Identify which cell holds the provided text, then report its [x, y] central coordinate. 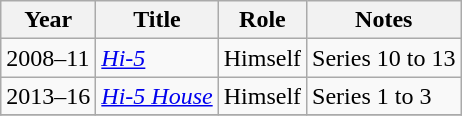
2013–16 [48, 96]
Hi-5 House [157, 96]
Title [157, 20]
Series 10 to 13 [384, 58]
Notes [384, 20]
2008–11 [48, 58]
Series 1 to 3 [384, 96]
Role [262, 20]
Hi-5 [157, 58]
Year [48, 20]
